Capture the cell that displays the provided text and extract its (x, y) central coordinate. 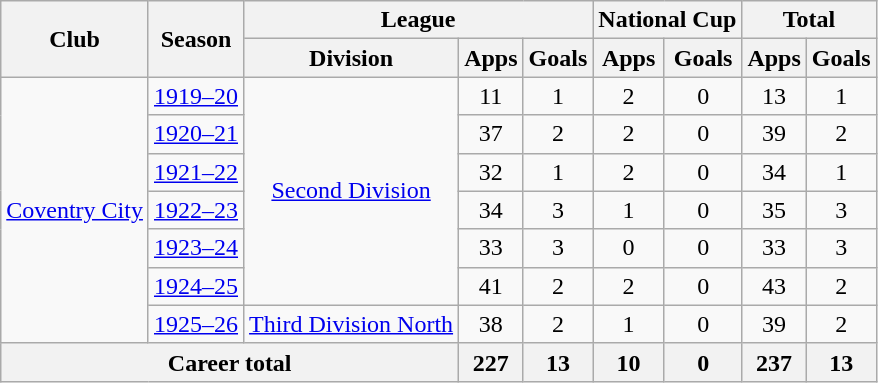
32 (491, 172)
Season (196, 39)
1924–25 (196, 286)
Total (809, 20)
35 (774, 210)
Division (352, 58)
227 (491, 362)
1921–22 (196, 172)
1922–23 (196, 210)
11 (491, 96)
Career total (230, 362)
37 (491, 134)
10 (629, 362)
Coventry City (75, 210)
1920–21 (196, 134)
Club (75, 39)
38 (491, 324)
1925–26 (196, 324)
41 (491, 286)
1923–24 (196, 248)
National Cup (668, 20)
237 (774, 362)
League (418, 20)
Third Division North (352, 324)
Second Division (352, 191)
43 (774, 286)
1919–20 (196, 96)
